Provide the (X, Y) coordinate of the cell's center where the given text is located.  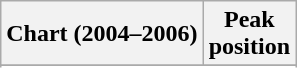
Peak position (249, 34)
Chart (2004–2006) (102, 34)
